From the cell containing the given text, extract its center point as [x, y] coordinate. 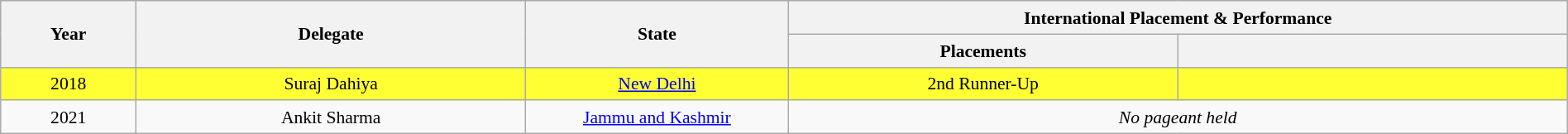
2021 [69, 117]
No pageant held [1178, 117]
Year [69, 34]
Ankit Sharma [331, 117]
New Delhi [657, 84]
Suraj Dahiya [331, 84]
International Placement & Performance [1178, 17]
Delegate [331, 34]
2018 [69, 84]
Placements [982, 50]
2nd Runner-Up [982, 84]
Jammu and Kashmir [657, 117]
State [657, 34]
